For the text-containing cell, return its midpoint in [X, Y] coordinate format. 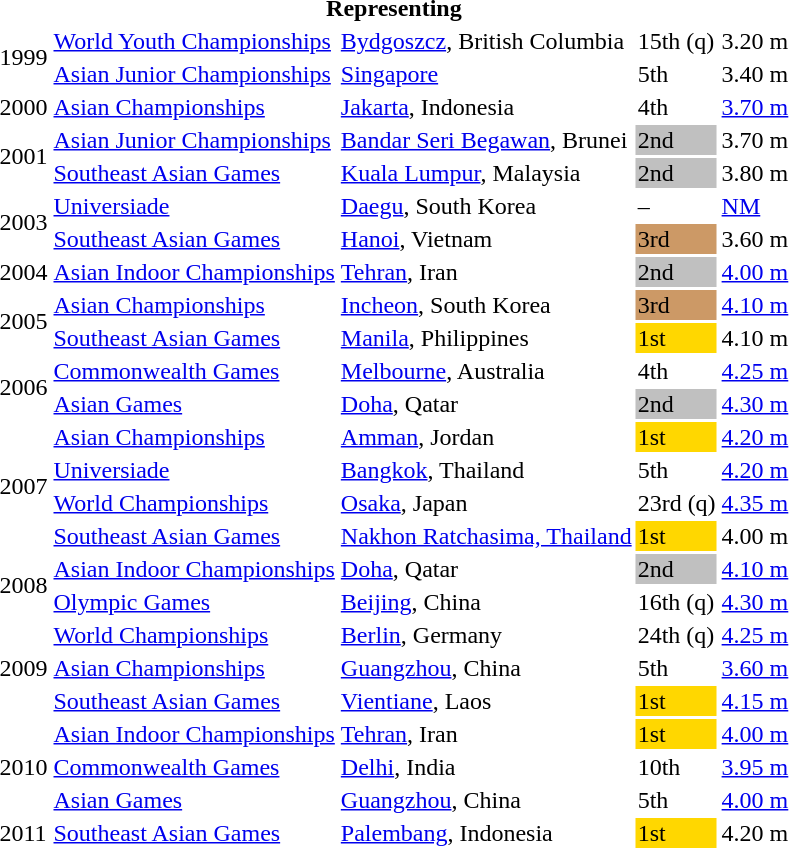
Nakhon Ratchasima, Thailand [486, 536]
World Youth Championships [194, 41]
24th (q) [676, 635]
15th (q) [676, 41]
Bandar Seri Begawan, Brunei [486, 140]
Jakarta, Indonesia [486, 107]
Bydgoszcz, British Columbia [486, 41]
Incheon, South Korea [486, 305]
Beijing, China [486, 602]
Bangkok, Thailand [486, 470]
Olympic Games [194, 602]
10th [676, 767]
Berlin, Germany [486, 635]
Kuala Lumpur, Malaysia [486, 173]
Amman, Jordan [486, 437]
Delhi, India [486, 767]
16th (q) [676, 602]
Manila, Philippines [486, 338]
Daegu, South Korea [486, 206]
Melbourne, Australia [486, 371]
Osaka, Japan [486, 503]
Palembang, Indonesia [486, 833]
– [676, 206]
Singapore [486, 74]
Vientiane, Laos [486, 701]
Hanoi, Vietnam [486, 239]
23rd (q) [676, 503]
